Return the (x, y) coordinate for the center point of the cell that contains the specified text.  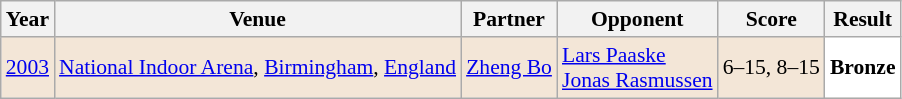
Lars Paaske Jonas Rasmussen (638, 68)
Opponent (638, 19)
6–15, 8–15 (772, 68)
Bronze (863, 68)
Partner (509, 19)
Result (863, 19)
National Indoor Arena, Birmingham, England (258, 68)
Year (28, 19)
Venue (258, 19)
2003 (28, 68)
Zheng Bo (509, 68)
Score (772, 19)
